Search for the cell housing the specified text and yield its [X, Y] center coordinate. 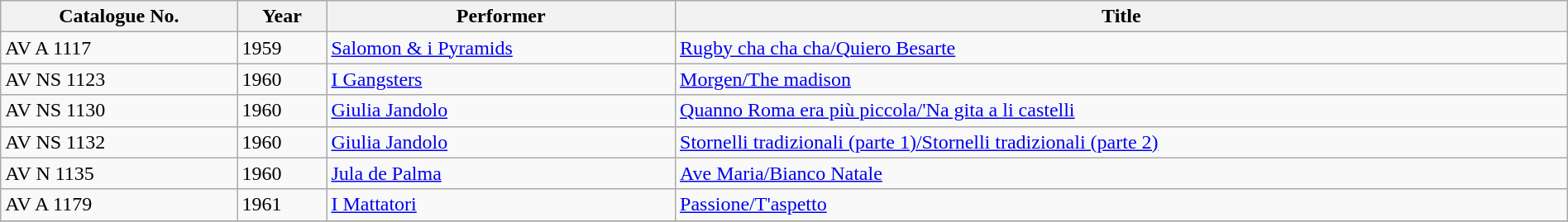
I Gangsters [501, 79]
Rugby cha cha cha/Quiero Besarte [1121, 48]
Catalogue No. [119, 17]
AV A 1117 [119, 48]
I Mattatori [501, 205]
Quanno Roma era più piccola/'Na gita a li castelli [1121, 111]
Title [1121, 17]
1961 [282, 205]
Passione/T'aspetto [1121, 205]
Stornelli tradizionali (parte 1)/Stornelli tradizionali (parte 2) [1121, 142]
AV NS 1132 [119, 142]
AV A 1179 [119, 205]
AV NS 1130 [119, 111]
Performer [501, 17]
1959 [282, 48]
AV NS 1123 [119, 79]
Jula de Palma [501, 173]
AV N 1135 [119, 173]
Year [282, 17]
Morgen/The madison [1121, 79]
Salomon & i Pyramids [501, 48]
Ave Maria/Bianco Natale [1121, 173]
